Locate the cell with the specified text and output its (x, y) center coordinate. 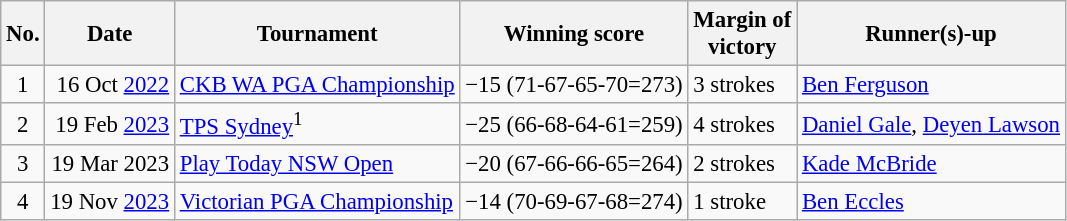
−15 (71-67-65-70=273) (574, 85)
19 Mar 2023 (110, 164)
19 Nov 2023 (110, 202)
1 (23, 85)
19 Feb 2023 (110, 124)
16 Oct 2022 (110, 85)
No. (23, 34)
Winning score (574, 34)
Victorian PGA Championship (316, 202)
Play Today NSW Open (316, 164)
2 strokes (742, 164)
Daniel Gale, Deyen Lawson (932, 124)
3 strokes (742, 85)
−14 (70-69-67-68=274) (574, 202)
−20 (67-66-66-65=264) (574, 164)
Tournament (316, 34)
TPS Sydney1 (316, 124)
Date (110, 34)
4 (23, 202)
Margin ofvictory (742, 34)
3 (23, 164)
Ben Ferguson (932, 85)
Runner(s)-up (932, 34)
1 stroke (742, 202)
CKB WA PGA Championship (316, 85)
−25 (66-68-64-61=259) (574, 124)
4 strokes (742, 124)
Ben Eccles (932, 202)
2 (23, 124)
Kade McBride (932, 164)
